Detect which cell encompasses the target text, then output its [x, y] center coordinate. 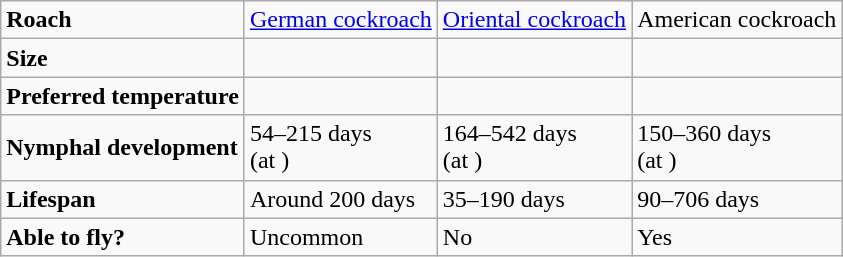
Size [123, 58]
35–190 days [534, 199]
Uncommon [340, 237]
Oriental cockroach [534, 20]
Nymphal development [123, 148]
Lifespan [123, 199]
Yes [737, 237]
Around 200 days [340, 199]
54–215 days(at ) [340, 148]
150–360 days(at ) [737, 148]
American cockroach [737, 20]
No [534, 237]
Preferred temperature [123, 96]
164–542 days(at ) [534, 148]
90–706 days [737, 199]
German cockroach [340, 20]
Able to fly? [123, 237]
Roach [123, 20]
